From the cell containing the given text, extract its center point as (X, Y) coordinate. 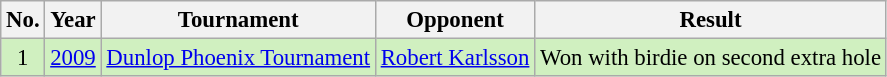
Opponent (454, 20)
Robert Karlsson (454, 58)
1 (23, 58)
Year (73, 20)
2009 (73, 58)
Tournament (238, 20)
No. (23, 20)
Result (711, 20)
Won with birdie on second extra hole (711, 58)
Dunlop Phoenix Tournament (238, 58)
